Locate the cell with the specified text and output its (x, y) center coordinate. 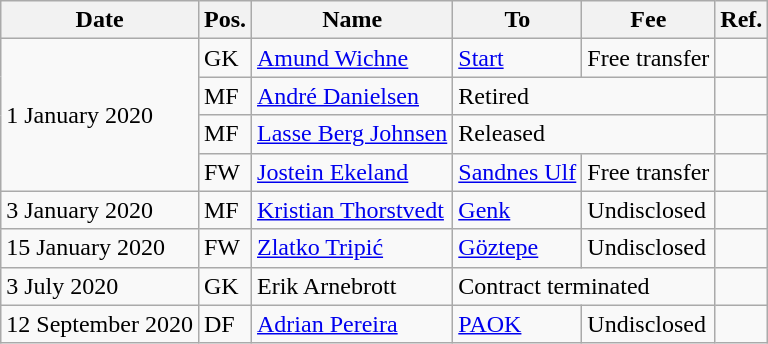
Contract terminated (584, 286)
12 September 2020 (100, 324)
Jostein Ekeland (352, 172)
3 January 2020 (100, 210)
Adrian Pereira (352, 324)
3 July 2020 (100, 286)
Date (100, 20)
Erik Arnebrott (352, 286)
Amund Wichne (352, 58)
Zlatko Tripić (352, 248)
1 January 2020 (100, 115)
Kristian Thorstvedt (352, 210)
Genk (518, 210)
Sandnes Ulf (518, 172)
André Danielsen (352, 96)
PAOK (518, 324)
Fee (648, 20)
Lasse Berg Johnsen (352, 134)
To (518, 20)
Ref. (742, 20)
Name (352, 20)
Released (584, 134)
Retired (584, 96)
Pos. (224, 20)
Start (518, 58)
15 January 2020 (100, 248)
DF (224, 324)
Göztepe (518, 248)
